Capture the cell that displays the provided text and extract its (x, y) central coordinate. 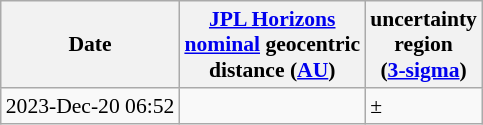
± (424, 106)
uncertaintyregion(3-sigma) (424, 44)
Date (90, 44)
2023-Dec-20 06:52 (90, 106)
JPL Horizonsnominal geocentricdistance (AU) (272, 44)
